Output the [x, y] coordinate of the center of the cell containing the given text.  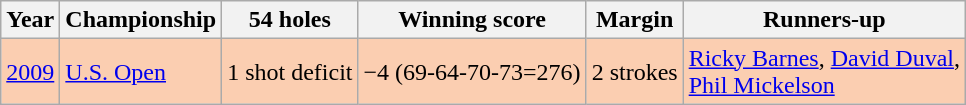
1 shot deficit [290, 72]
Runners-up [824, 20]
Year [30, 20]
2009 [30, 72]
Winning score [472, 20]
54 holes [290, 20]
−4 (69-64-70-73=276) [472, 72]
Margin [634, 20]
Championship [141, 20]
Ricky Barnes, David Duval, Phil Mickelson [824, 72]
2 strokes [634, 72]
U.S. Open [141, 72]
